Extract the [X, Y] coordinate from the center of the cell holding the provided text.  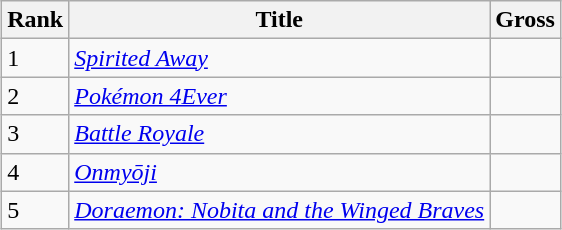
4 [36, 172]
Title [280, 20]
1 [36, 58]
Doraemon: Nobita and the Winged Braves [280, 210]
Gross [526, 20]
Onmyōji [280, 172]
Battle Royale [280, 134]
Pokémon 4Ever [280, 96]
3 [36, 134]
2 [36, 96]
Rank [36, 20]
5 [36, 210]
Spirited Away [280, 58]
